Capture the cell that displays the provided text and extract its [X, Y] central coordinate. 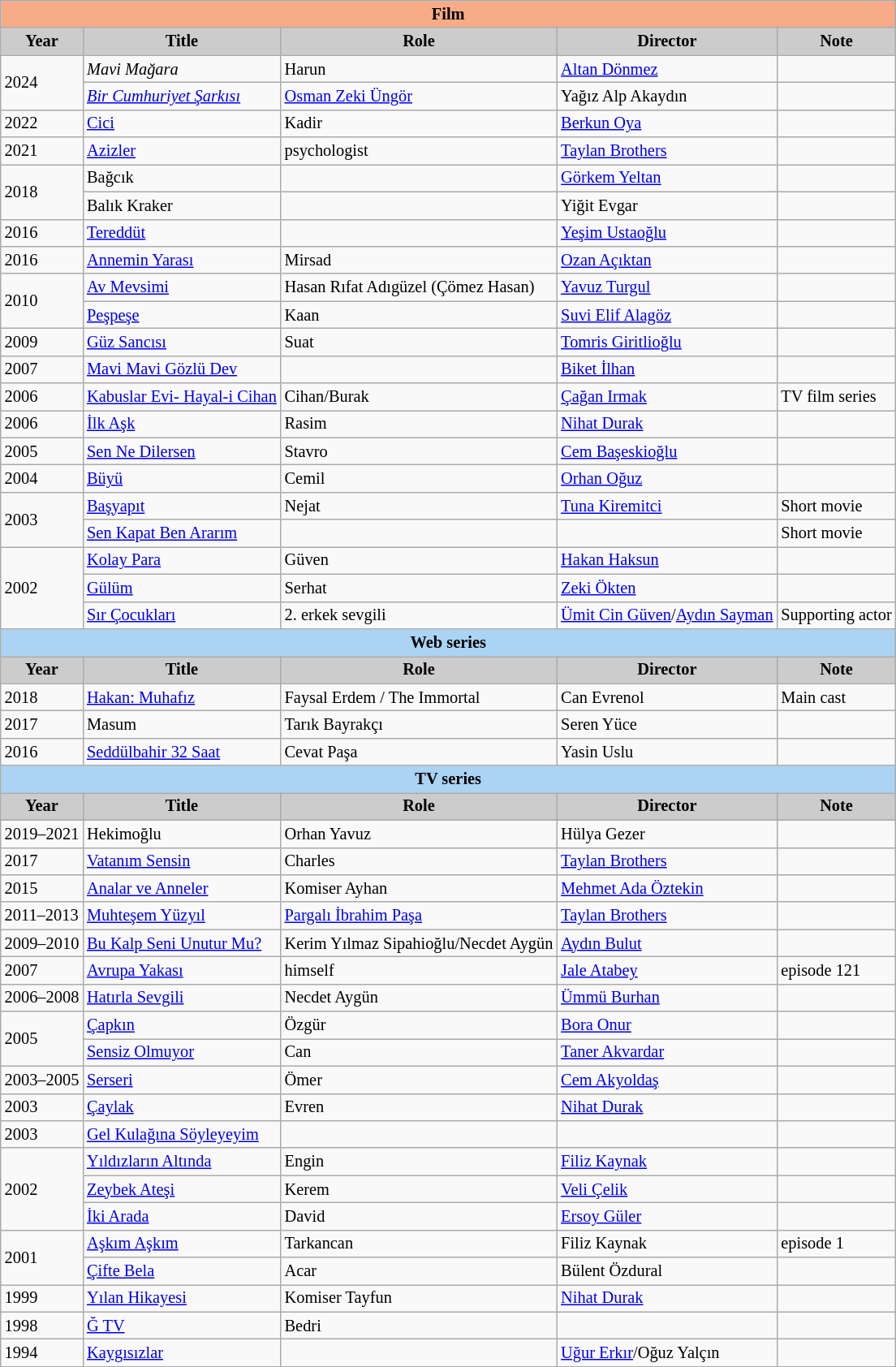
Annemin Yarası [182, 260]
Film [448, 14]
2001 [42, 1257]
2011–2013 [42, 916]
Harun [419, 69]
Tomris Giritlioğlu [667, 342]
2019–2021 [42, 834]
Sen Ne Dilersen [182, 451]
İki Arada [182, 1216]
Çapkın [182, 1025]
Serseri [182, 1080]
Görkem Yeltan [667, 178]
Veli Çelik [667, 1189]
Seddülbahir 32 Saat [182, 752]
Sır Çocukları [182, 615]
Cihan/Burak [419, 397]
1994 [42, 1353]
Berkun Oya [667, 123]
Stavro [419, 451]
Aşkım Aşkım [182, 1244]
Altan Dönmez [667, 69]
Ozan Açıktan [667, 260]
Çifte Bela [182, 1271]
2009 [42, 342]
Faysal Erdem / The Immortal [419, 697]
Suat [419, 342]
Tereddüt [182, 233]
2. erkek sevgili [419, 615]
Cici [182, 123]
Charles [419, 861]
Sen Kapat Ben Ararım [182, 533]
Muhteşem Yüzyıl [182, 916]
Tarkancan [419, 1244]
Komiser Ayhan [419, 888]
Zeki Ökten [667, 588]
Bülent Özdural [667, 1271]
Cem Akyoldaş [667, 1080]
2006–2008 [42, 998]
Azizler [182, 151]
Yiğit Evgar [667, 205]
Supporting actor [836, 615]
Yeşim Ustaoğlu [667, 233]
Orhan Oğuz [667, 478]
Can Evrenol [667, 697]
Çağan Irmak [667, 397]
Yıldızların Altında [182, 1162]
2009–2010 [42, 943]
Yavuz Turgul [667, 287]
Main cast [836, 697]
Avrupa Yakası [182, 970]
David [419, 1216]
1999 [42, 1298]
Gel Kulağına Söyleyeyim [182, 1134]
Hekimoğlu [182, 834]
Suvi Elif Alagöz [667, 315]
Bu Kalp Seni Unutur Mu? [182, 943]
Hakan: Muhafız [182, 697]
Uğur Erkır/Oğuz Yalçın [667, 1353]
2015 [42, 888]
Vatanım Sensin [182, 861]
2004 [42, 478]
himself [419, 970]
Bağcık [182, 178]
Kolay Para [182, 560]
Güz Sancısı [182, 342]
Hasan Rıfat Adıgüzel (Çömez Hasan) [419, 287]
Yasin Uslu [667, 752]
Yağız Alp Akaydın [667, 96]
Biket İlhan [667, 369]
Ümit Cin Güven/Aydın Sayman [667, 615]
TV film series [836, 397]
Aydın Bulut [667, 943]
Cevat Paşa [419, 752]
Jale Atabey [667, 970]
Mavi Mağara [182, 69]
Ersoy Güler [667, 1216]
Kaygısızlar [182, 1353]
2022 [42, 123]
Sensiz Olmuyor [182, 1052]
Balık Kraker [182, 205]
Tuna Kiremitci [667, 506]
Bedri [419, 1326]
Kerim Yılmaz Sipahioğlu/Necdet Aygün [419, 943]
Engin [419, 1162]
Hakan Haksun [667, 560]
Ümmü Burhan [667, 998]
2010 [42, 300]
Serhat [419, 588]
Acar [419, 1271]
Zeybek Ateşi [182, 1189]
Gülüm [182, 588]
Cem Başeskioğlu [667, 451]
Ğ TV [182, 1326]
Hülya Gezer [667, 834]
Orhan Yavuz [419, 834]
Komiser Tayfun [419, 1298]
Yılan Hikayesi [182, 1298]
episode 1 [836, 1244]
Tarık Bayrakçı [419, 724]
Ömer [419, 1080]
Başyapıt [182, 506]
Güven [419, 560]
Web series [448, 642]
Bora Onur [667, 1025]
Seren Yüce [667, 724]
Masum [182, 724]
Kerem [419, 1189]
Bir Cumhuriyet Şarkısı [182, 96]
TV series [448, 779]
Av Mevsimi [182, 287]
psychologist [419, 151]
Nejat [419, 506]
Analar ve Anneler [182, 888]
Mavi Mavi Gözlü Dev [182, 369]
Pargalı İbrahim Paşa [419, 916]
Peşpeşe [182, 315]
İlk Aşk [182, 424]
Kaan [419, 315]
episode 121 [836, 970]
Cemil [419, 478]
Hatırla Sevgili [182, 998]
Özgür [419, 1025]
Büyü [182, 478]
Taner Akvardar [667, 1052]
Mehmet Ada Öztekin [667, 888]
Osman Zeki Üngör [419, 96]
Kabuslar Evi- Hayal-i Cihan [182, 397]
Evren [419, 1107]
Mirsad [419, 260]
Çaylak [182, 1107]
2003–2005 [42, 1080]
Rasim [419, 424]
Can [419, 1052]
2024 [42, 83]
1998 [42, 1326]
Kadir [419, 123]
2021 [42, 151]
Necdet Aygün [419, 998]
